Find where the given text appears and provide that cell's center as [x, y] coordinate. 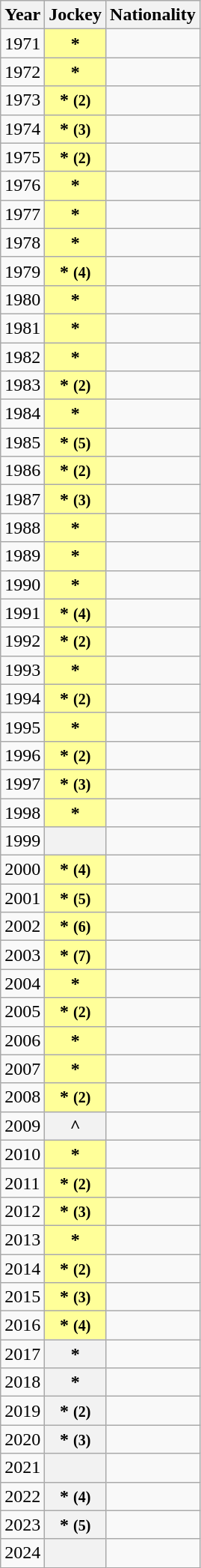
Nationality [153, 15]
2023 [22, 1525]
1972 [22, 72]
1996 [22, 755]
2006 [22, 1040]
2004 [22, 983]
2005 [22, 1012]
^ [75, 1126]
2022 [22, 1496]
1971 [22, 43]
2011 [22, 1183]
2012 [22, 1211]
2013 [22, 1239]
2020 [22, 1439]
1992 [22, 641]
1981 [22, 328]
1986 [22, 471]
2003 [22, 955]
1998 [22, 812]
1989 [22, 556]
2017 [22, 1354]
1984 [22, 414]
1973 [22, 100]
2009 [22, 1126]
1997 [22, 784]
2024 [22, 1553]
2015 [22, 1297]
1994 [22, 698]
1977 [22, 214]
* (6) [75, 927]
1976 [22, 186]
1999 [22, 841]
1987 [22, 499]
2021 [22, 1468]
* (7) [75, 955]
1982 [22, 357]
1980 [22, 299]
1988 [22, 528]
1991 [22, 613]
2016 [22, 1326]
Jockey [75, 15]
2001 [22, 898]
Year [22, 15]
2018 [22, 1382]
1974 [22, 129]
2010 [22, 1154]
1995 [22, 727]
2014 [22, 1269]
2007 [22, 1069]
1979 [22, 271]
1978 [22, 242]
2008 [22, 1097]
2000 [22, 870]
1983 [22, 385]
1975 [22, 157]
1990 [22, 585]
1985 [22, 442]
2002 [22, 927]
1993 [22, 670]
2019 [22, 1411]
